From the cell containing the given text, extract its center point as (X, Y) coordinate. 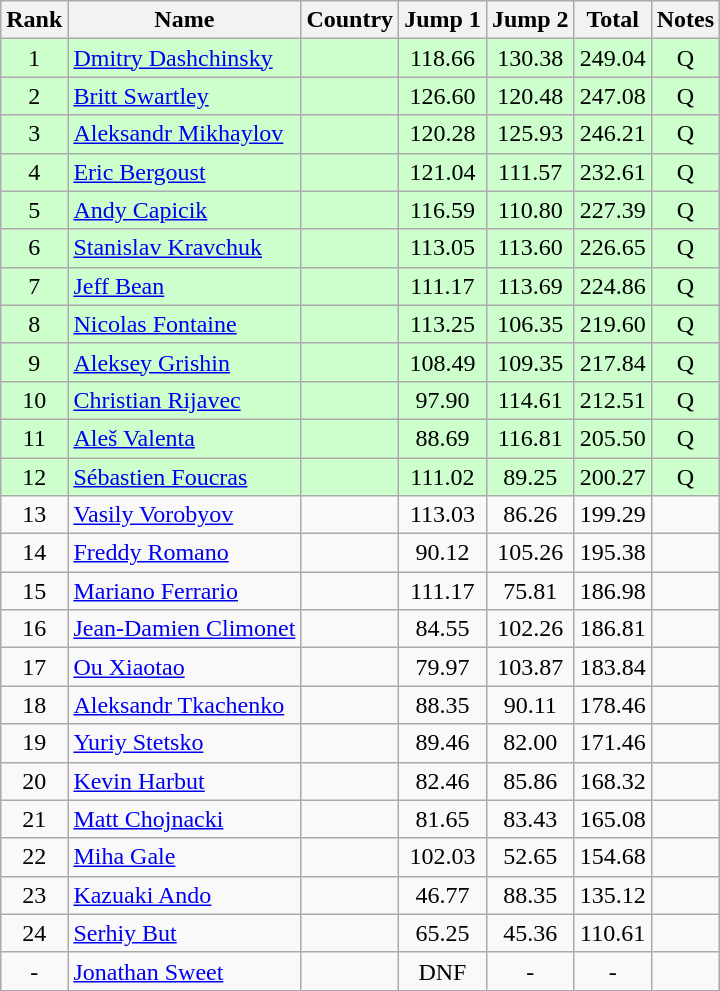
Jonathan Sweet (184, 971)
15 (34, 591)
46.77 (443, 895)
154.68 (612, 857)
105.26 (530, 553)
111.02 (443, 477)
186.98 (612, 591)
Miha Gale (184, 857)
11 (34, 438)
Nicolas Fontaine (184, 324)
86.26 (530, 515)
217.84 (612, 362)
14 (34, 553)
88.69 (443, 438)
6 (34, 248)
Matt Chojnacki (184, 819)
Aleksandr Tkachenko (184, 705)
23 (34, 895)
Aleksey Grishin (184, 362)
97.90 (443, 400)
121.04 (443, 172)
10 (34, 400)
17 (34, 667)
Mariano Ferrario (184, 591)
82.00 (530, 743)
199.29 (612, 515)
106.35 (530, 324)
Jeff Bean (184, 286)
Kazuaki Ando (184, 895)
83.43 (530, 819)
108.49 (443, 362)
130.38 (530, 58)
219.60 (612, 324)
Jump 2 (530, 20)
Vasily Vorobyov (184, 515)
120.48 (530, 96)
82.46 (443, 781)
103.87 (530, 667)
102.26 (530, 629)
1 (34, 58)
110.61 (612, 933)
224.86 (612, 286)
205.50 (612, 438)
111.57 (530, 172)
2 (34, 96)
227.39 (612, 210)
84.55 (443, 629)
232.61 (612, 172)
212.51 (612, 400)
116.59 (443, 210)
45.36 (530, 933)
22 (34, 857)
200.27 (612, 477)
Sébastien Foucras (184, 477)
168.32 (612, 781)
3 (34, 134)
Rank (34, 20)
Serhiy But (184, 933)
114.61 (530, 400)
19 (34, 743)
110.80 (530, 210)
Christian Rijavec (184, 400)
Britt Swartley (184, 96)
81.65 (443, 819)
178.46 (612, 705)
165.08 (612, 819)
DNF (443, 971)
Jump 1 (443, 20)
16 (34, 629)
246.21 (612, 134)
109.35 (530, 362)
90.11 (530, 705)
Notes (685, 20)
247.08 (612, 96)
125.93 (530, 134)
Kevin Harbut (184, 781)
Ou Xiaotao (184, 667)
113.05 (443, 248)
Jean-Damien Climonet (184, 629)
118.66 (443, 58)
Name (184, 20)
Country (350, 20)
Freddy Romano (184, 553)
Stanislav Kravchuk (184, 248)
120.28 (443, 134)
113.03 (443, 515)
4 (34, 172)
226.65 (612, 248)
249.04 (612, 58)
Total (612, 20)
9 (34, 362)
8 (34, 324)
186.81 (612, 629)
183.84 (612, 667)
90.12 (443, 553)
52.65 (530, 857)
113.60 (530, 248)
135.12 (612, 895)
126.60 (443, 96)
65.25 (443, 933)
20 (34, 781)
Dmitry Dashchinsky (184, 58)
75.81 (530, 591)
Aleš Valenta (184, 438)
79.97 (443, 667)
13 (34, 515)
113.25 (443, 324)
24 (34, 933)
89.25 (530, 477)
Eric Bergoust (184, 172)
85.86 (530, 781)
21 (34, 819)
Andy Capicik (184, 210)
89.46 (443, 743)
Aleksandr Mikhaylov (184, 134)
12 (34, 477)
116.81 (530, 438)
171.46 (612, 743)
7 (34, 286)
18 (34, 705)
102.03 (443, 857)
113.69 (530, 286)
Yuriy Stetsko (184, 743)
5 (34, 210)
195.38 (612, 553)
